Determine the [X, Y] coordinate at the center of the cell enclosing the given text.  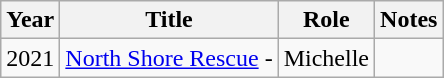
North Shore Rescue - [169, 58]
Notes [409, 20]
Title [169, 20]
Michelle [326, 58]
2021 [30, 58]
Role [326, 20]
Year [30, 20]
